Extract the [X, Y] coordinate from the center of the cell holding the provided text.  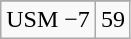
USM −7 [48, 20]
59 [112, 20]
